Determine the (X, Y) coordinate at the center of the cell enclosing the given text.  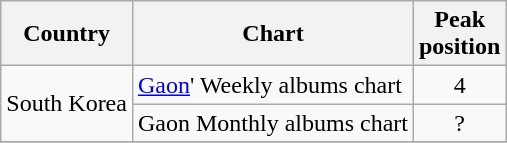
Gaon Monthly albums chart (272, 123)
South Korea (67, 104)
Chart (272, 34)
Peakposition (459, 34)
4 (459, 85)
Country (67, 34)
Gaon' Weekly albums chart (272, 85)
? (459, 123)
